Capture the cell that displays the provided text and extract its [x, y] central coordinate. 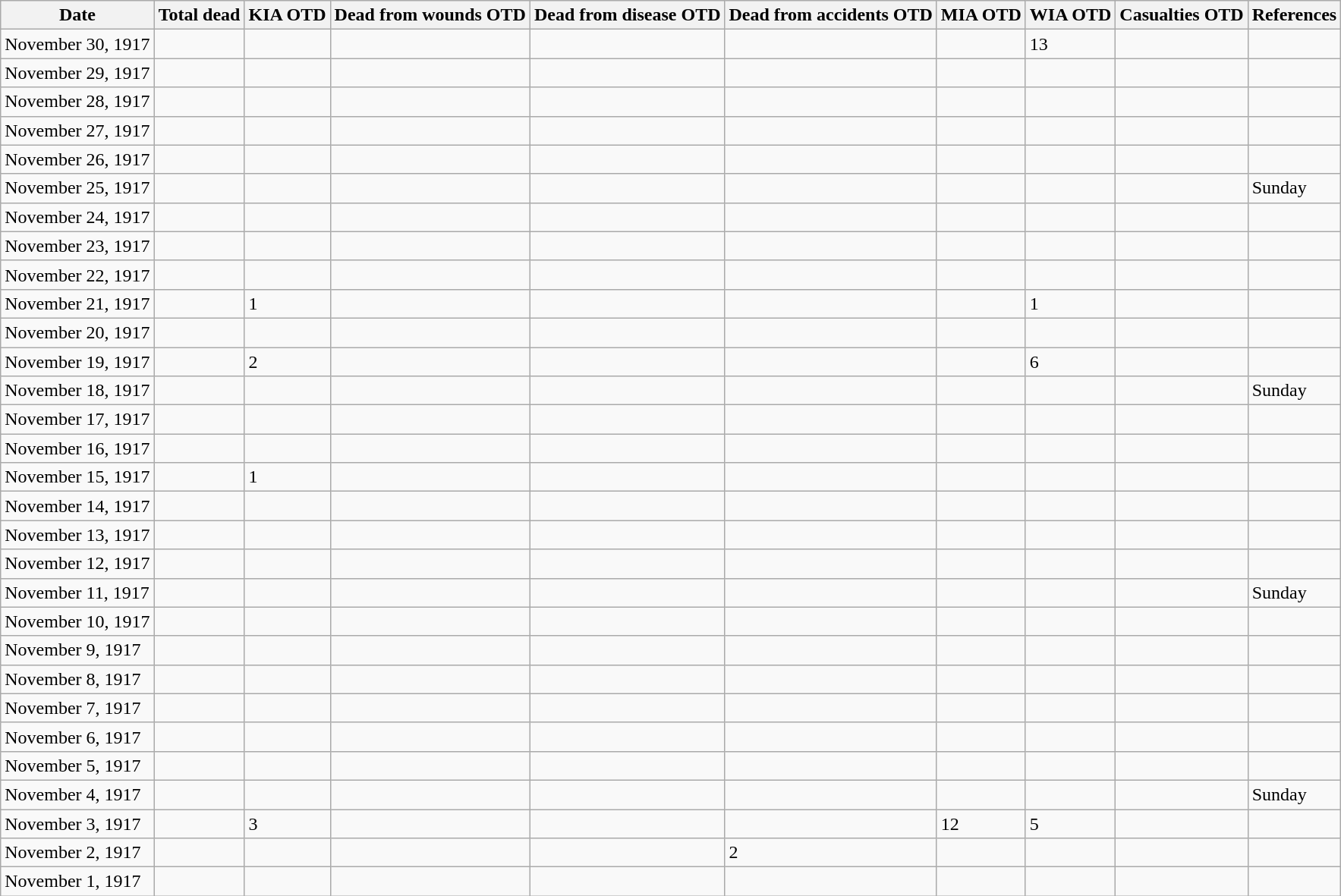
November 18, 1917 [77, 391]
November 8, 1917 [77, 679]
6 [1070, 362]
November 10, 1917 [77, 621]
12 [981, 823]
13 [1070, 44]
November 27, 1917 [77, 130]
November 11, 1917 [77, 593]
November 19, 1917 [77, 362]
November 29, 1917 [77, 73]
November 26, 1917 [77, 159]
Date [77, 15]
November 4, 1917 [77, 794]
November 25, 1917 [77, 188]
November 21, 1917 [77, 303]
3 [287, 823]
November 30, 1917 [77, 44]
Dead from disease OTD [627, 15]
WIA OTD [1070, 15]
November 5, 1917 [77, 766]
November 17, 1917 [77, 420]
5 [1070, 823]
November 12, 1917 [77, 564]
November 2, 1917 [77, 853]
November 20, 1917 [77, 332]
November 9, 1917 [77, 650]
November 14, 1917 [77, 506]
Dead from accidents OTD [830, 15]
Casualties OTD [1182, 15]
KIA OTD [287, 15]
MIA OTD [981, 15]
Total dead [199, 15]
November 13, 1917 [77, 535]
November 24, 1917 [77, 217]
November 23, 1917 [77, 246]
Dead from wounds OTD [430, 15]
November 16, 1917 [77, 448]
November 7, 1917 [77, 708]
November 1, 1917 [77, 882]
References [1295, 15]
November 15, 1917 [77, 477]
November 6, 1917 [77, 737]
November 3, 1917 [77, 823]
November 22, 1917 [77, 275]
November 28, 1917 [77, 102]
